Detect which cell encompasses the target text, then output its (X, Y) center coordinate. 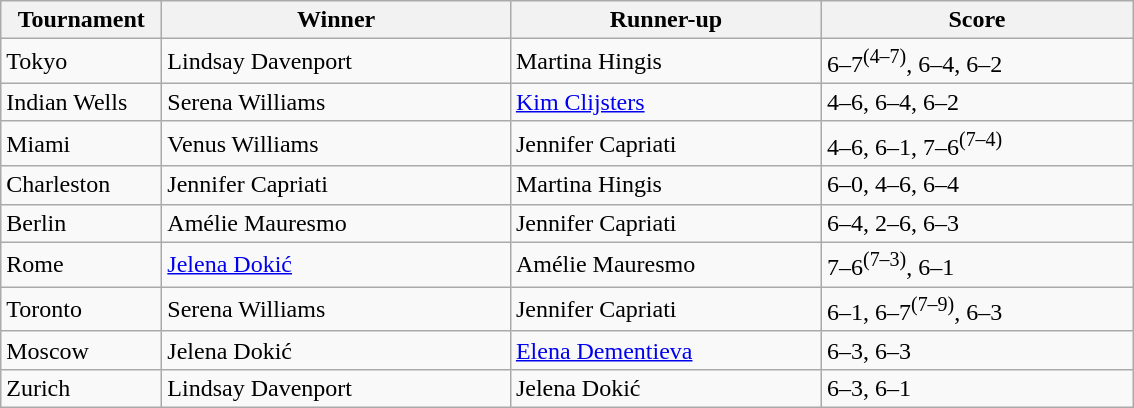
4–6, 6–1, 7–6(7–4) (976, 144)
Elena Dementieva (666, 350)
Rome (82, 264)
Kim Clijsters (666, 102)
6–7(4–7), 6–4, 6–2 (976, 62)
6–3, 6–1 (976, 388)
Charleston (82, 185)
Runner-up (666, 20)
Miami (82, 144)
6–1, 6–7(7–9), 6–3 (976, 310)
4–6, 6–4, 6–2 (976, 102)
Toronto (82, 310)
Venus Williams (336, 144)
6–0, 4–6, 6–4 (976, 185)
6–3, 6–3 (976, 350)
Berlin (82, 223)
Winner (336, 20)
Zurich (82, 388)
Moscow (82, 350)
Tournament (82, 20)
Score (976, 20)
6–4, 2–6, 6–3 (976, 223)
7–6(7–3), 6–1 (976, 264)
Tokyo (82, 62)
Indian Wells (82, 102)
